For the text-containing cell, return its midpoint in [X, Y] coordinate format. 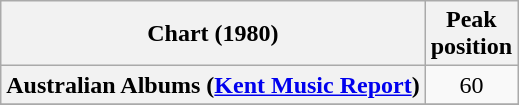
Australian Albums (Kent Music Report) [213, 85]
Peakposition [471, 34]
60 [471, 85]
Chart (1980) [213, 34]
